Return the [x, y] coordinate for the center point of the cell that contains the specified text.  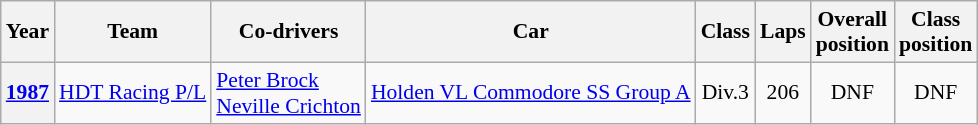
206 [783, 92]
1987 [28, 92]
Overallposition [852, 32]
Peter Brock Neville Crichton [288, 92]
Holden VL Commodore SS Group A [531, 92]
Classposition [936, 32]
Year [28, 32]
Div.3 [726, 92]
Class [726, 32]
Laps [783, 32]
Car [531, 32]
Co-drivers [288, 32]
Team [132, 32]
HDT Racing P/L [132, 92]
